For the text-containing cell, return its midpoint in (X, Y) coordinate format. 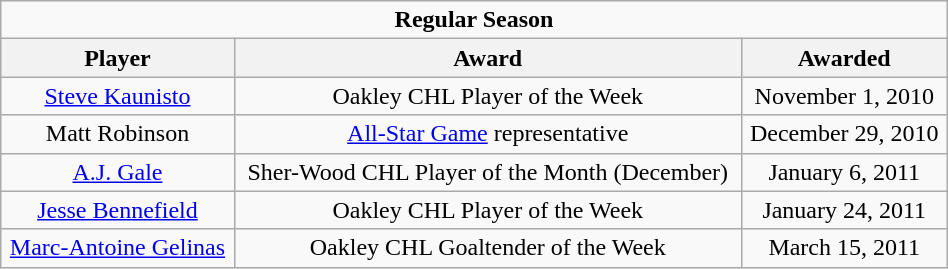
Marc-Antoine Gelinas (118, 248)
March 15, 2011 (844, 248)
A.J. Gale (118, 172)
January 6, 2011 (844, 172)
Oakley CHL Goaltender of the Week (488, 248)
Sher-Wood CHL Player of the Month (December) (488, 172)
Player (118, 58)
Awarded (844, 58)
Regular Season (474, 20)
Matt Robinson (118, 134)
Award (488, 58)
All-Star Game representative (488, 134)
Jesse Bennefield (118, 210)
January 24, 2011 (844, 210)
December 29, 2010 (844, 134)
Steve Kaunisto (118, 96)
November 1, 2010 (844, 96)
